Provide the [X, Y] coordinate of the cell's center where the given text is located.  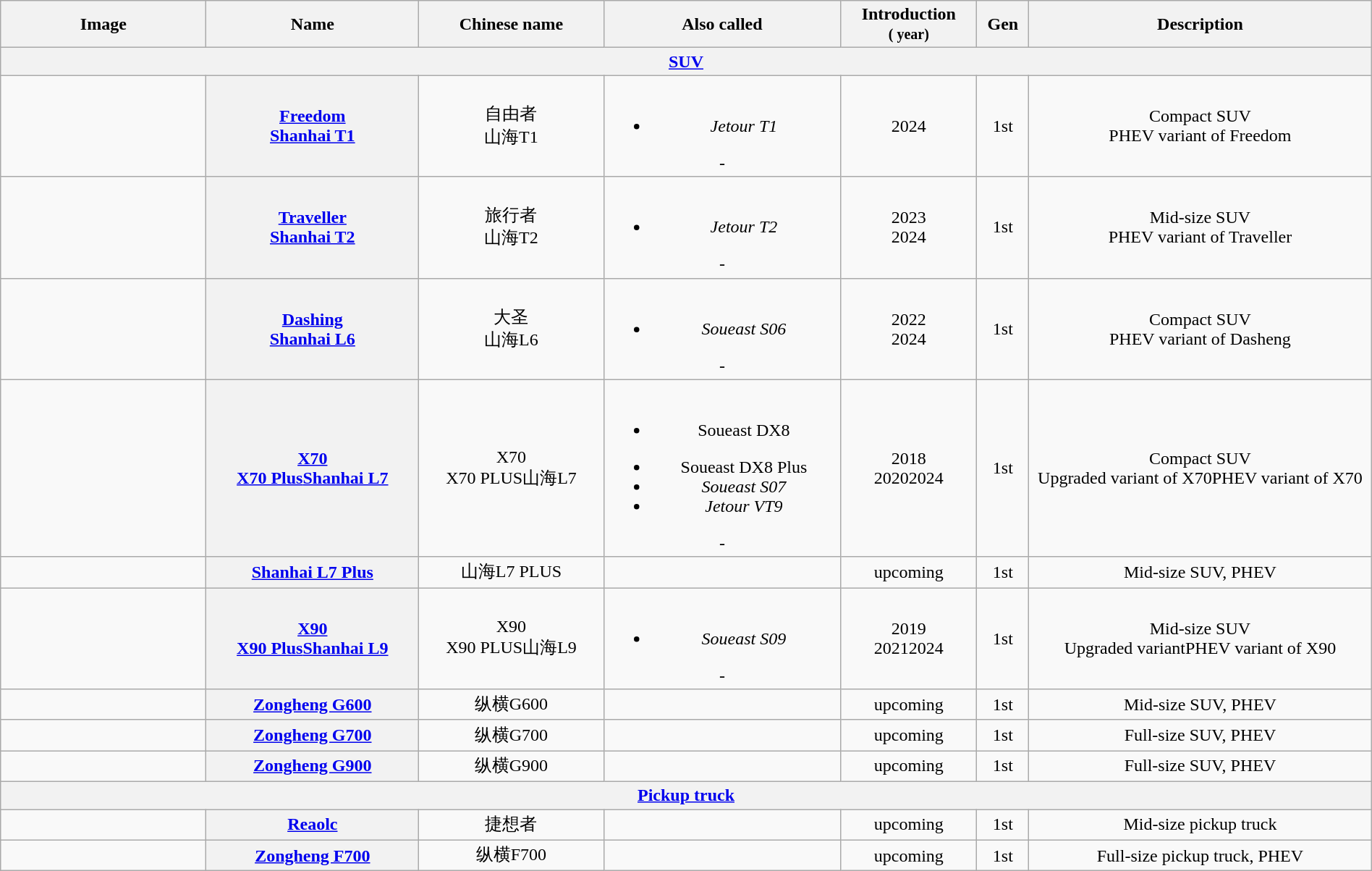
DashingShanhai L6 [313, 329]
Jetour T2- [722, 227]
纵横F700 [511, 856]
纵横G600 [511, 705]
TravellerShanhai T2 [313, 227]
旅行者山海T2 [511, 227]
Mid-size pickup truck [1200, 825]
Zongheng F700 [313, 856]
Soueast DX8Soueast DX8 PlusSoueast S07Jetour VT9- [722, 468]
X70X70 PLUS山海L7 [511, 468]
山海L7 PLUS [511, 572]
Shanhai L7 Plus [313, 572]
FreedomShanhai T1 [313, 126]
Reaolc [313, 825]
Soueast S09- [722, 639]
Compact SUVPHEV variant of Freedom [1200, 126]
大圣山海L6 [511, 329]
X90X90 PLUS山海L9 [511, 639]
Also called [722, 25]
Full-size pickup truck, PHEV [1200, 856]
Chinese name [511, 25]
Name [313, 25]
纵横G900 [511, 766]
X70X70 PlusShanhai L7 [313, 468]
捷想者 [511, 825]
Pickup truck [686, 795]
Image [103, 25]
纵横G700 [511, 736]
2024 [909, 126]
Jetour T1- [722, 126]
Gen [1003, 25]
Soueast S06- [722, 329]
Zongheng G700 [313, 736]
20232024 [909, 227]
Introduction( year) [909, 25]
SUV [686, 62]
Mid-size SUVUpgraded variantPHEV variant of X90 [1200, 639]
Zongheng G600 [313, 705]
Description [1200, 25]
Compact SUVPHEV variant of Dasheng [1200, 329]
201820202024 [909, 468]
20222024 [909, 329]
Zongheng G900 [313, 766]
Compact SUVUpgraded variant of X70PHEV variant of X70 [1200, 468]
Mid-size SUVPHEV variant of Traveller [1200, 227]
自由者山海T1 [511, 126]
X90X90 PlusShanhai L9 [313, 639]
201920212024 [909, 639]
